Pinpoint the cell where the given text exists, returning its [X, Y] midpoint coordinate. 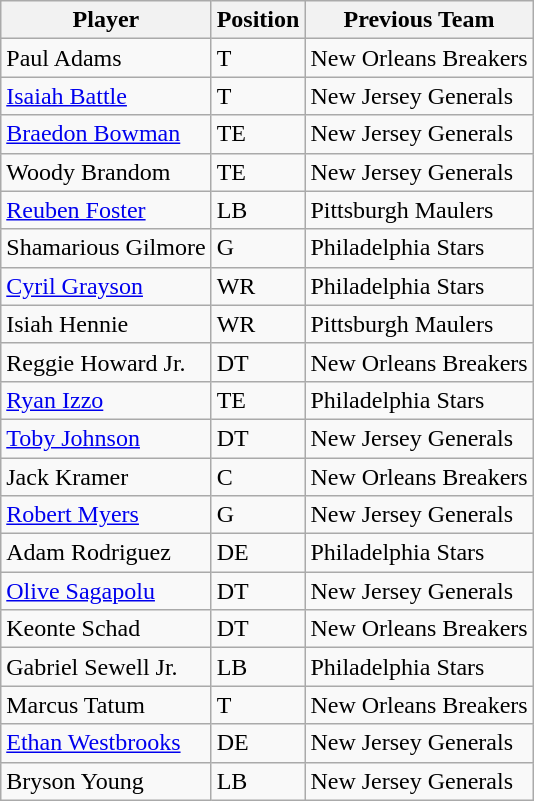
Toby Johnson [106, 438]
Player [106, 20]
Woody Brandom [106, 172]
Keonte Schad [106, 629]
Shamarious Gilmore [106, 248]
Bryson Young [106, 781]
Gabriel Sewell Jr. [106, 667]
Isaiah Battle [106, 96]
Ryan Izzo [106, 400]
Paul Adams [106, 58]
Reuben Foster [106, 210]
Position [258, 20]
Braedon Bowman [106, 134]
Ethan Westbrooks [106, 743]
C [258, 477]
Cyril Grayson [106, 286]
Previous Team [419, 20]
Reggie Howard Jr. [106, 362]
Marcus Tatum [106, 705]
Adam Rodriguez [106, 553]
Robert Myers [106, 515]
Olive Sagapolu [106, 591]
Isiah Hennie [106, 324]
Jack Kramer [106, 477]
